Search for the cell housing the specified text and yield its [x, y] center coordinate. 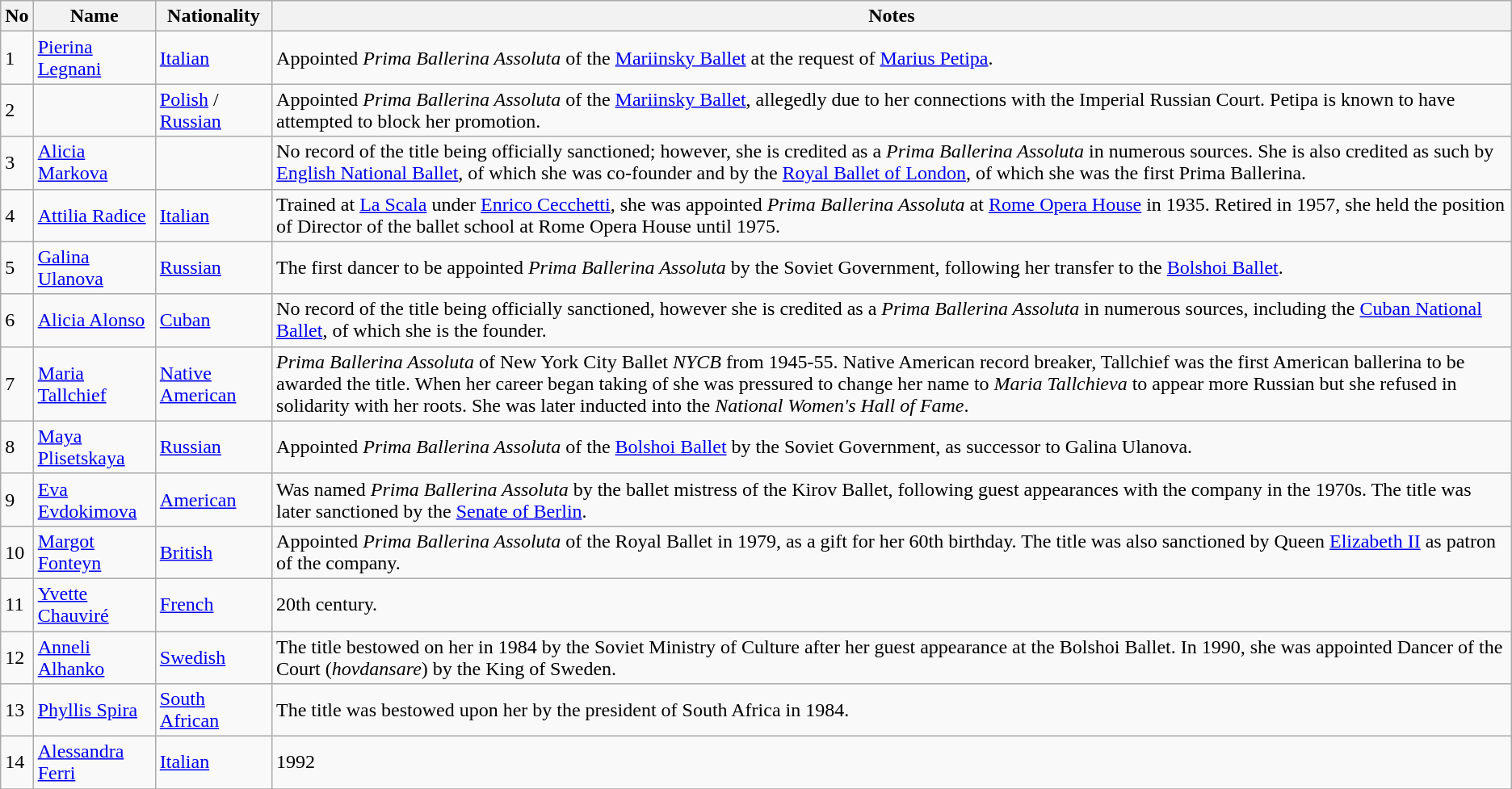
Phyllis Spira [94, 711]
British [213, 552]
Margot Fonteyn [94, 552]
No [17, 16]
4 [17, 215]
7 [17, 384]
Yvette Chauviré [94, 604]
Pierina Legnani [94, 58]
Anneli Alhanko [94, 657]
Maya Plisetskaya [94, 447]
The title was bestowed upon her by the president of South Africa in 1984. [892, 711]
Nationality [213, 16]
8 [17, 447]
Alessandra Ferri [94, 762]
6 [17, 320]
Swedish [213, 657]
11 [17, 604]
20th century. [892, 604]
Alicia Alonso [94, 320]
Eva Evdokimova [94, 499]
9 [17, 499]
Cuban [213, 320]
3 [17, 163]
12 [17, 657]
Appointed Prima Ballerina Assoluta of the Bolshoi Ballet by the Soviet Government, as successor to Galina Ulanova. [892, 447]
Maria Tallchief [94, 384]
South African [213, 711]
13 [17, 711]
Name [94, 16]
5 [17, 268]
French [213, 604]
10 [17, 552]
14 [17, 762]
Attilia Radice [94, 215]
The first dancer to be appointed Prima Ballerina Assoluta by the Soviet Government, following her transfer to the Bolshoi Ballet. [892, 268]
Alicia Markova [94, 163]
2 [17, 110]
American [213, 499]
1992 [892, 762]
1 [17, 58]
Native American [213, 384]
Galina Ulanova [94, 268]
Polish / Russian [213, 110]
Appointed Prima Ballerina Assoluta of the Mariinsky Ballet at the request of Marius Petipa. [892, 58]
Notes [892, 16]
